Determine the (x, y) coordinate at the center of the cell enclosing the given text.  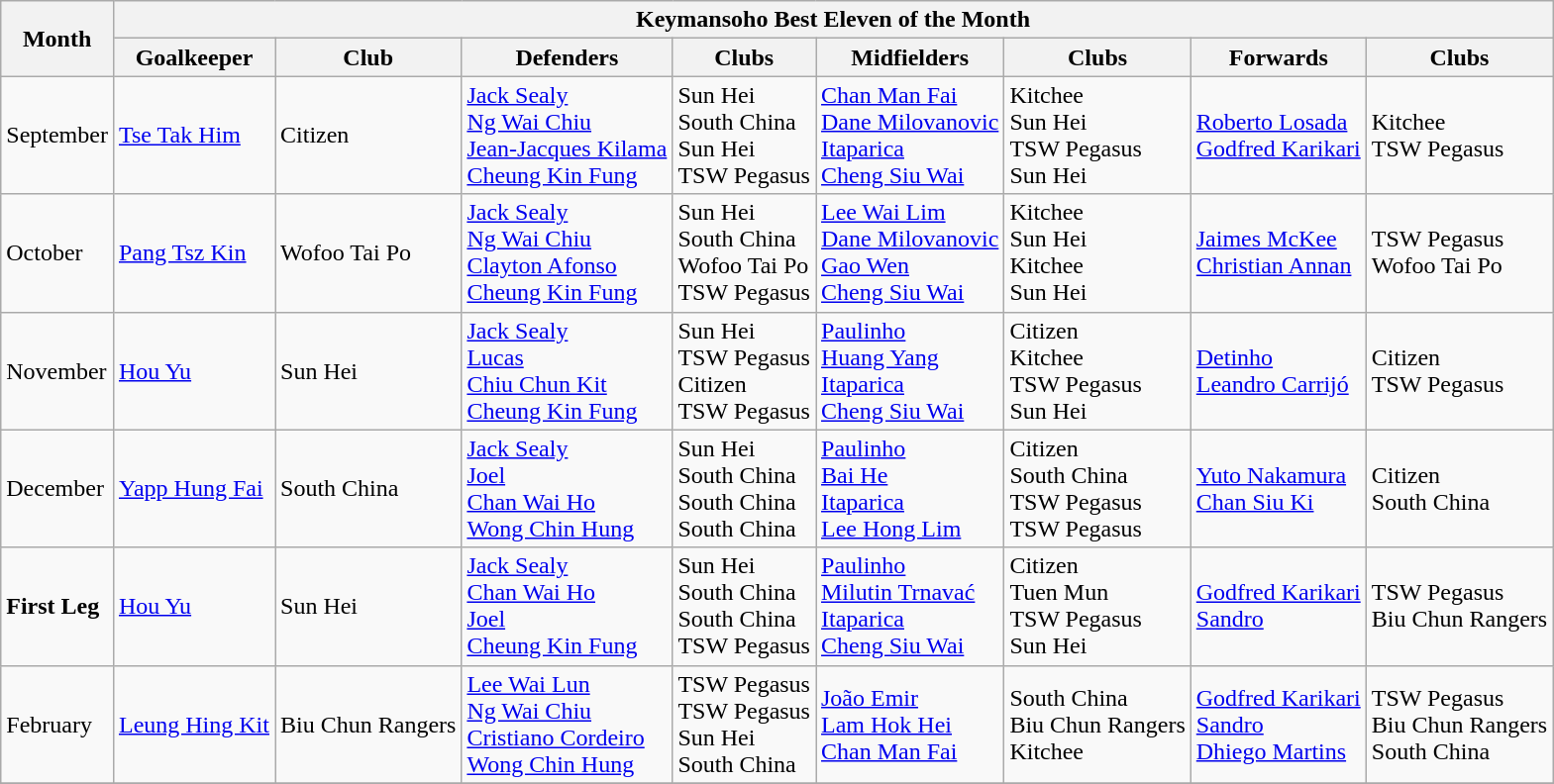
TSW PegasusBiu Chun RangersSouth China (1459, 725)
South ChinaBiu Chun RangersKitchee (1097, 725)
Jack SealyNg Wai ChiuJean-Jacques KilamaCheung Kin Fung (567, 135)
Pang Tsz Kin (194, 253)
KitcheeTSW Pegasus (1459, 135)
Godfred KarikariSandro (1278, 606)
PaulinhoBai HeItaparicaLee Hong Lim (910, 489)
Roberto LosadaGodfred Karikari (1278, 135)
CitizenKitcheeTSW PegasusSun Hei (1097, 370)
KitcheeSun HeiKitcheeSun Hei (1097, 253)
Sun HeiSouth ChinaSun HeiTSW Pegasus (745, 135)
February (57, 725)
Chan Man FaiDane MilovanovicItaparicaCheng Siu Wai (910, 135)
PaulinhoMilutin TrnavaćItaparicaCheng Siu Wai (910, 606)
Jack SealyChan Wai HoJoelCheung Kin Fung (567, 606)
João EmirLam Hok HeiChan Man Fai (910, 725)
Club (368, 57)
Yapp Hung Fai (194, 489)
Jack SealyLucasChiu Chun KitCheung Kin Fung (567, 370)
Midfielders (910, 57)
Jack SealyJoelChan Wai HoWong Chin Hung (567, 489)
November (57, 370)
Keymansoho Best Eleven of the Month (832, 20)
Sun HeiSouth ChinaSouth ChinaSouth China (745, 489)
Yuto NakamuraChan Siu Ki (1278, 489)
CitizenTuen MunTSW PegasusSun Hei (1097, 606)
Lee Wai LimDane MilovanovicGao WenCheng Siu Wai (910, 253)
Sun HeiTSW PegasusCitizenTSW Pegasus (745, 370)
Jack SealyNg Wai ChiuClayton AfonsoCheung Kin Fung (567, 253)
KitcheeSun HeiTSW PegasusSun Hei (1097, 135)
October (57, 253)
Godfred KarikariSandroDhiego Martins (1278, 725)
Sun HeiSouth ChinaSouth ChinaTSW Pegasus (745, 606)
CitizenSouth ChinaTSW PegasusTSW Pegasus (1097, 489)
PaulinhoHuang YangItaparicaCheng Siu Wai (910, 370)
Biu Chun Rangers (368, 725)
CitizenTSW Pegasus (1459, 370)
Jaimes McKeeChristian Annan (1278, 253)
TSW PegasusTSW PegasusSun HeiSouth China (745, 725)
CitizenSouth China (1459, 489)
Lee Wai LunNg Wai ChiuCristiano CordeiroWong Chin Hung (567, 725)
September (57, 135)
Goalkeeper (194, 57)
First Leg (57, 606)
December (57, 489)
Defenders (567, 57)
South China (368, 489)
Tse Tak Him (194, 135)
TSW PegasusWofoo Tai Po (1459, 253)
DetinhoLeandro Carrijó (1278, 370)
Citizen (368, 135)
Forwards (1278, 57)
TSW PegasusBiu Chun Rangers (1459, 606)
Month (57, 39)
Sun HeiSouth ChinaWofoo Tai PoTSW Pegasus (745, 253)
Wofoo Tai Po (368, 253)
Leung Hing Kit (194, 725)
